Find where the given text appears and provide that cell's center as (x, y) coordinate. 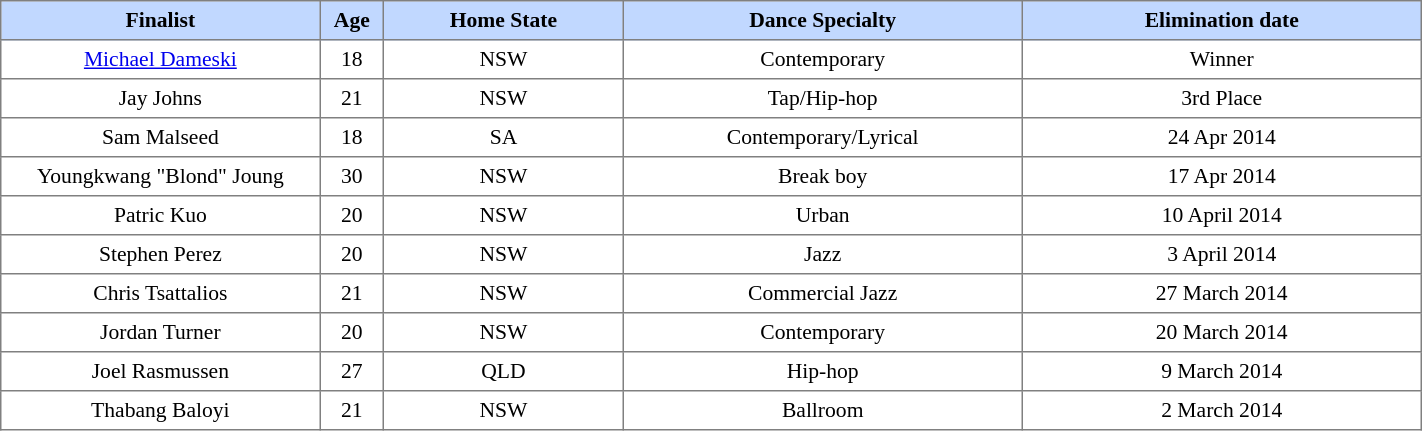
Jordan Turner (160, 332)
20 March 2014 (1222, 332)
Elimination date (1222, 20)
9 March 2014 (1222, 372)
Sam Malseed (160, 138)
10 April 2014 (1222, 216)
Age (352, 20)
Break boy (822, 176)
Tap/Hip-hop (822, 98)
Commercial Jazz (822, 294)
27 (352, 372)
Stephen Perez (160, 254)
Patric Kuo (160, 216)
Thabang Baloyi (160, 410)
Ballroom (822, 410)
Dance Specialty (822, 20)
SA (504, 138)
Chris Tsattalios (160, 294)
Jazz (822, 254)
Urban (822, 216)
Winner (1222, 60)
3 April 2014 (1222, 254)
Home State (504, 20)
30 (352, 176)
Finalist (160, 20)
3rd Place (1222, 98)
Joel Rasmussen (160, 372)
27 March 2014 (1222, 294)
Youngkwang "Blond" Joung (160, 176)
Jay Johns (160, 98)
Michael Dameski (160, 60)
Hip-hop (822, 372)
QLD (504, 372)
Contemporary/Lyrical (822, 138)
24 Apr 2014 (1222, 138)
2 March 2014 (1222, 410)
17 Apr 2014 (1222, 176)
